Identify which cell holds the provided text, then report its (X, Y) central coordinate. 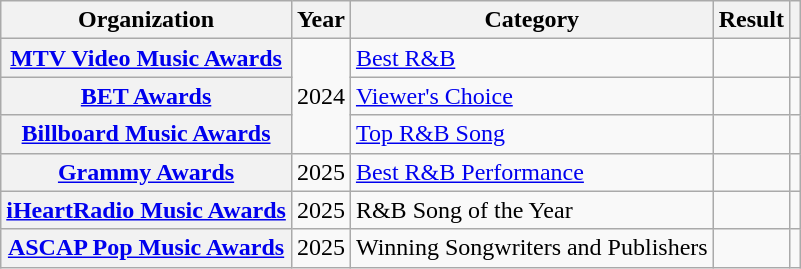
Viewer's Choice (532, 96)
Grammy Awards (146, 172)
iHeartRadio Music Awards (146, 210)
2024 (320, 96)
R&B Song of the Year (532, 210)
Billboard Music Awards (146, 134)
Result (751, 20)
ASCAP Pop Music Awards (146, 248)
Category (532, 20)
MTV Video Music Awards (146, 58)
Organization (146, 20)
Best R&B Performance (532, 172)
Best R&B (532, 58)
Winning Songwriters and Publishers (532, 248)
BET Awards (146, 96)
Top R&B Song (532, 134)
Year (320, 20)
